Provide the (X, Y) coordinate of the cell's center where the given text is located.  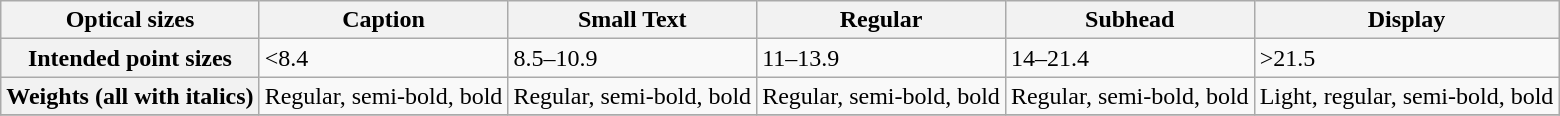
Regular (882, 20)
8.5–10.9 (632, 58)
<8.4 (384, 58)
Caption (384, 20)
Optical sizes (130, 20)
11–13.9 (882, 58)
Small Text (632, 20)
Light, regular, semi-bold, bold (1406, 96)
Display (1406, 20)
Intended point sizes (130, 58)
14–21.4 (1130, 58)
>21.5 (1406, 58)
Subhead (1130, 20)
Weights (all with italics) (130, 96)
